Detect which cell encompasses the target text, then output its [X, Y] center coordinate. 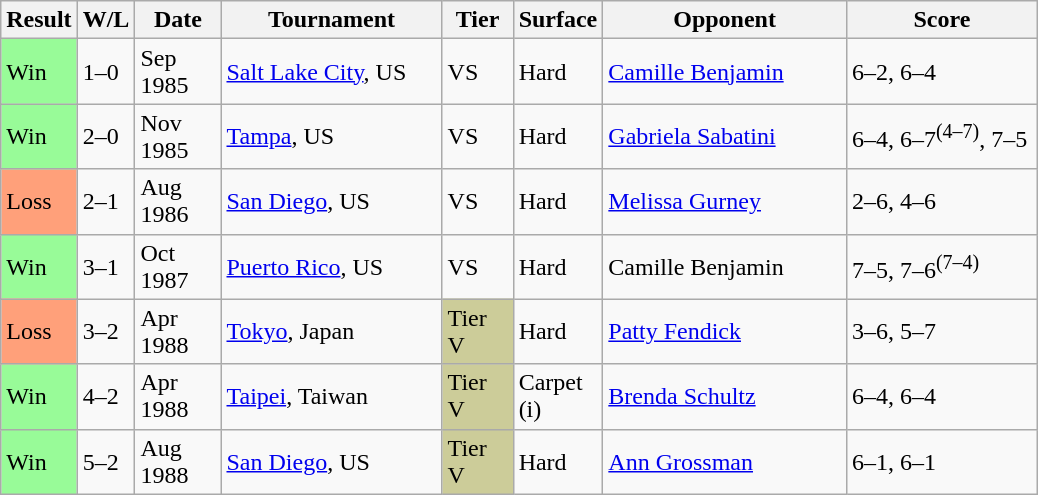
Puerto Rico, US [332, 266]
Oct 1987 [178, 266]
3–2 [106, 332]
3–1 [106, 266]
Tampa, US [332, 136]
Tournament [332, 20]
Brenda Schultz [725, 396]
W/L [106, 20]
5–2 [106, 462]
Sep 1985 [178, 72]
Taipei, Taiwan [332, 396]
6–4, 6–7(4–7), 7–5 [942, 136]
1–0 [106, 72]
6–2, 6–4 [942, 72]
Date [178, 20]
2–0 [106, 136]
Score [942, 20]
Result [39, 20]
Salt Lake City, US [332, 72]
Aug 1986 [178, 202]
Carpet (i) [558, 396]
Tier [478, 20]
Opponent [725, 20]
4–2 [106, 396]
Patty Fendick [725, 332]
3–6, 5–7 [942, 332]
Ann Grossman [725, 462]
2–1 [106, 202]
Tokyo, Japan [332, 332]
2–6, 4–6 [942, 202]
Nov 1985 [178, 136]
Aug 1988 [178, 462]
Surface [558, 20]
6–4, 6–4 [942, 396]
7–5, 7–6(7–4) [942, 266]
Gabriela Sabatini [725, 136]
6–1, 6–1 [942, 462]
Melissa Gurney [725, 202]
